Determine the [X, Y] coordinate at the center of the cell enclosing the given text.  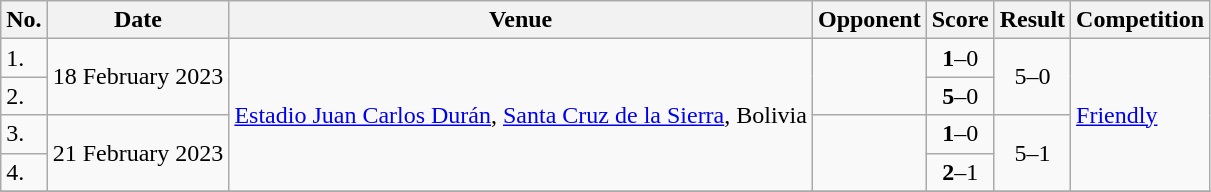
18 February 2023 [138, 77]
Competition [1140, 20]
1. [24, 58]
Opponent [869, 20]
4. [24, 172]
Estadio Juan Carlos Durán, Santa Cruz de la Sierra, Bolivia [521, 115]
2. [24, 96]
Result [1032, 20]
21 February 2023 [138, 153]
Friendly [1140, 115]
3. [24, 134]
Score [960, 20]
2–1 [960, 172]
Date [138, 20]
No. [24, 20]
Venue [521, 20]
5–1 [1032, 153]
